Provide the (x, y) coordinate of the cell's center where the given text is located.  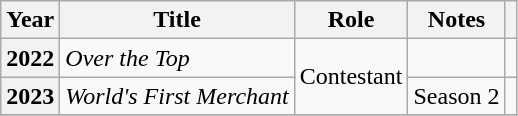
Season 2 (456, 96)
Year (30, 20)
Contestant (351, 77)
2023 (30, 96)
Role (351, 20)
Over the Top (177, 58)
Title (177, 20)
2022 (30, 58)
World's First Merchant (177, 96)
Notes (456, 20)
